Output the (X, Y) coordinate of the center of the cell containing the given text.  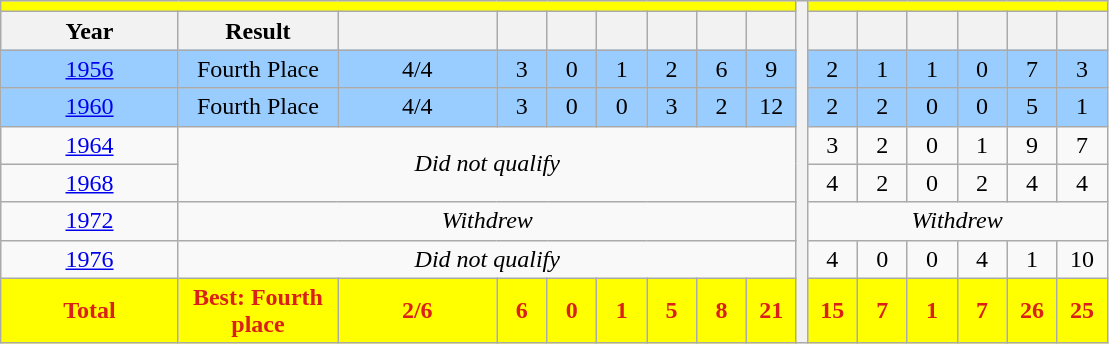
25 (1082, 310)
8 (721, 310)
Best: Fourth place (258, 310)
21 (771, 310)
12 (771, 107)
26 (1032, 310)
10 (1082, 259)
1972 (90, 221)
1960 (90, 107)
Total (90, 310)
Year (90, 31)
15 (832, 310)
1968 (90, 183)
2/6 (418, 310)
1964 (90, 145)
1976 (90, 259)
Result (258, 31)
1956 (90, 69)
